Return the (x, y) coordinate for the center point of the cell that contains the specified text.  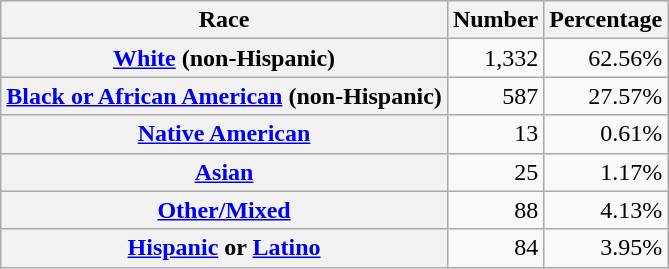
62.56% (606, 58)
0.61% (606, 134)
White (non-Hispanic) (224, 58)
Race (224, 20)
1.17% (606, 172)
84 (495, 248)
587 (495, 96)
27.57% (606, 96)
3.95% (606, 248)
13 (495, 134)
25 (495, 172)
1,332 (495, 58)
Other/Mixed (224, 210)
Native American (224, 134)
88 (495, 210)
Black or African American (non-Hispanic) (224, 96)
Number (495, 20)
Asian (224, 172)
Percentage (606, 20)
4.13% (606, 210)
Hispanic or Latino (224, 248)
